Search for the cell housing the specified text and yield its (x, y) center coordinate. 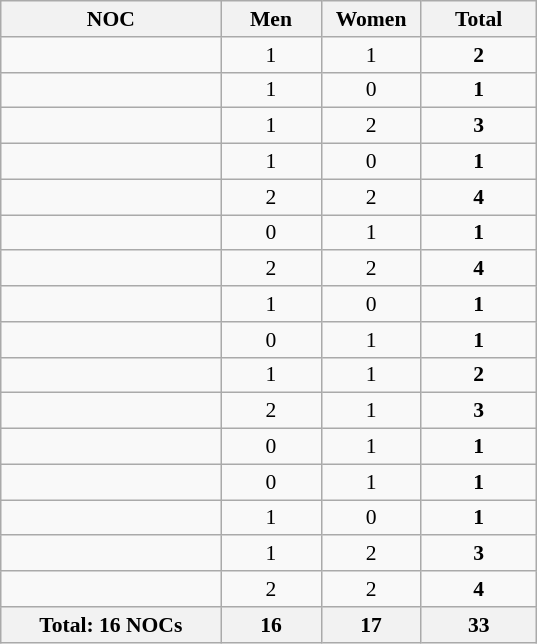
Men (271, 19)
Total: 16 NOCs (111, 625)
33 (478, 625)
NOC (111, 19)
17 (371, 625)
Women (371, 19)
16 (271, 625)
Total (478, 19)
